Provide the [x, y] coordinate of the cell's center where the given text is located.  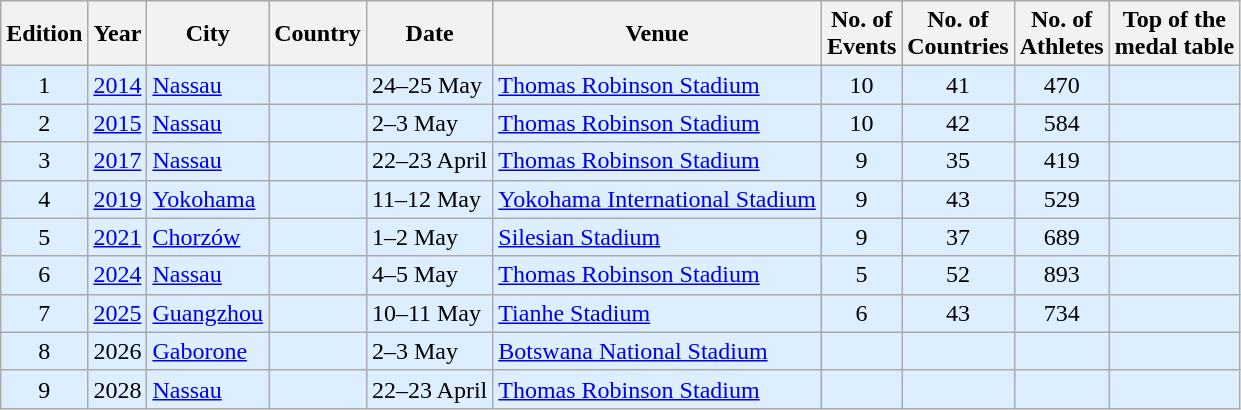
8 [44, 351]
Gaborone [208, 351]
No. of Events [861, 34]
2028 [118, 389]
1 [44, 85]
42 [958, 123]
Top of themedal table [1174, 34]
No. ofAthletes [1062, 34]
4–5 May [429, 275]
2 [44, 123]
No. ofCountries [958, 34]
10–11 May [429, 313]
2017 [118, 161]
2019 [118, 199]
37 [958, 237]
1–2 May [429, 237]
Year [118, 34]
470 [1062, 85]
Guangzhou [208, 313]
35 [958, 161]
584 [1062, 123]
Edition [44, 34]
Country [318, 34]
Chorzów [208, 237]
Silesian Stadium [658, 237]
689 [1062, 237]
11–12 May [429, 199]
734 [1062, 313]
City [208, 34]
52 [958, 275]
7 [44, 313]
Botswana National Stadium [658, 351]
2015 [118, 123]
3 [44, 161]
2026 [118, 351]
Tianhe Stadium [658, 313]
Yokohama International Stadium [658, 199]
24–25 May [429, 85]
4 [44, 199]
2014 [118, 85]
Yokohama [208, 199]
419 [1062, 161]
41 [958, 85]
Venue [658, 34]
2021 [118, 237]
529 [1062, 199]
Date [429, 34]
2024 [118, 275]
893 [1062, 275]
2025 [118, 313]
